Pinpoint the cell where the given text exists, returning its [X, Y] midpoint coordinate. 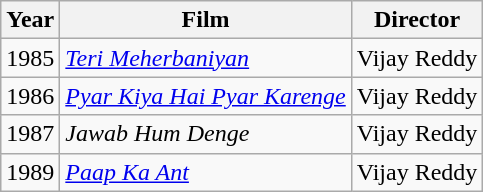
Paap Ka Ant [206, 172]
Film [206, 20]
1985 [30, 58]
Teri Meherbaniyan [206, 58]
Jawab Hum Denge [206, 134]
Year [30, 20]
Pyar Kiya Hai Pyar Karenge [206, 96]
1987 [30, 134]
1986 [30, 96]
1989 [30, 172]
Director [417, 20]
